Scan for the cell matching the given text and deliver its (X, Y) coordinate at center. 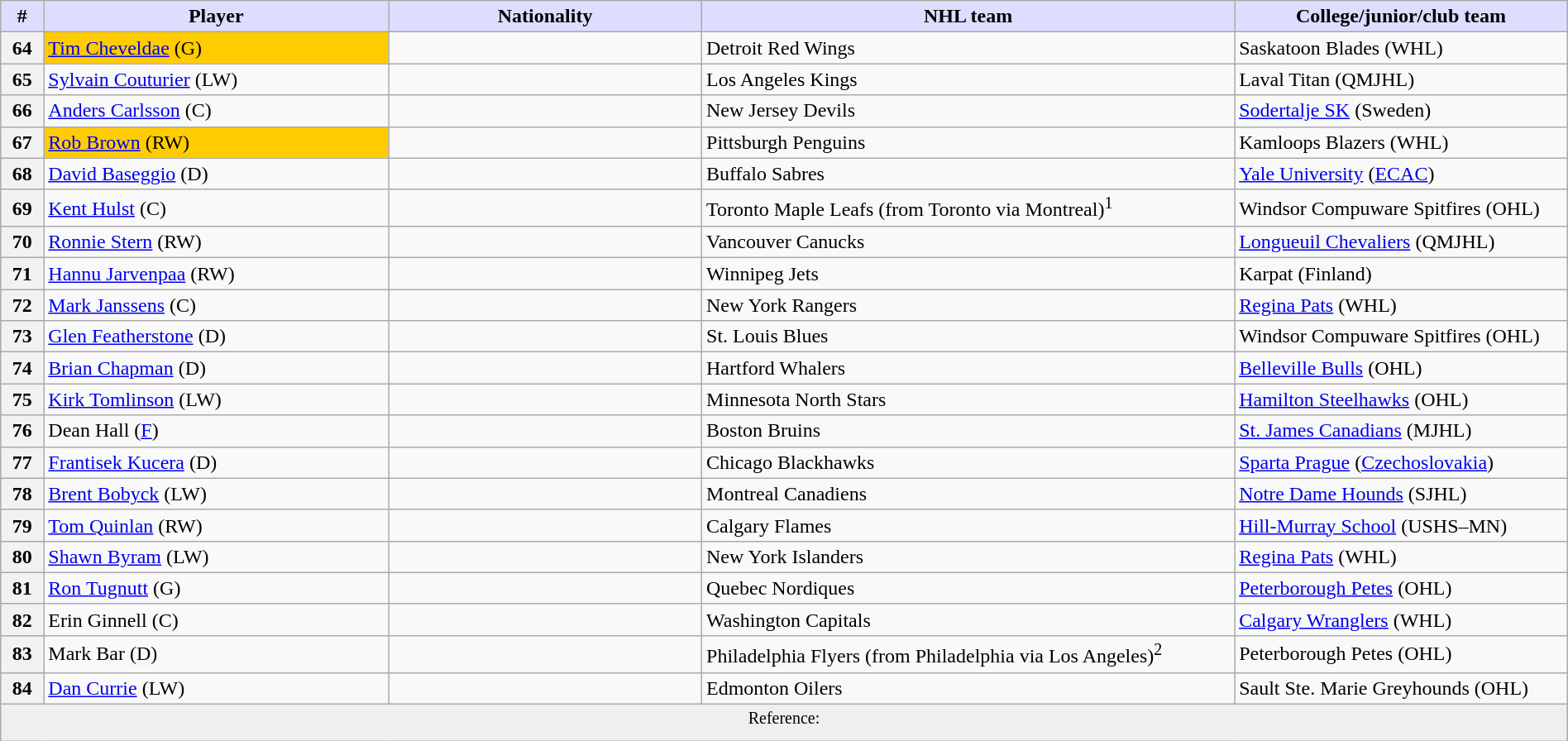
Player (217, 17)
Boston Bruins (968, 431)
71 (22, 274)
Ronnie Stern (RW) (217, 242)
67 (22, 142)
79 (22, 525)
Tim Cheveldae (G) (217, 48)
Hill-Murray School (USHS–MN) (1401, 525)
Tom Quinlan (RW) (217, 525)
Hartford Whalers (968, 368)
Pittsburgh Penguins (968, 142)
76 (22, 431)
Laval Titan (QMJHL) (1401, 79)
Sodertalje SK (Sweden) (1401, 111)
Edmonton Oilers (968, 688)
New York Rangers (968, 305)
Saskatoon Blades (WHL) (1401, 48)
Winnipeg Jets (968, 274)
Ron Tugnutt (G) (217, 588)
# (22, 17)
St. James Canadians (MJHL) (1401, 431)
Calgary Flames (968, 525)
Montreal Canadiens (968, 494)
Reference: (784, 723)
College/junior/club team (1401, 17)
Quebec Nordiques (968, 588)
Vancouver Canucks (968, 242)
New York Islanders (968, 557)
Anders Carlsson (C) (217, 111)
Sylvain Couturier (LW) (217, 79)
David Baseggio (D) (217, 174)
NHL team (968, 17)
81 (22, 588)
80 (22, 557)
Hamilton Steelhawks (OHL) (1401, 399)
Nationality (546, 17)
Frantisek Kucera (D) (217, 462)
Yale University (ECAC) (1401, 174)
Shawn Byram (LW) (217, 557)
Dean Hall (F) (217, 431)
Detroit Red Wings (968, 48)
69 (22, 208)
64 (22, 48)
Toronto Maple Leafs (from Toronto via Montreal)1 (968, 208)
Kent Hulst (C) (217, 208)
Mark Janssens (C) (217, 305)
Dan Currie (LW) (217, 688)
84 (22, 688)
Belleville Bulls (OHL) (1401, 368)
70 (22, 242)
Philadelphia Flyers (from Philadelphia via Los Angeles)2 (968, 653)
Buffalo Sabres (968, 174)
73 (22, 337)
St. Louis Blues (968, 337)
77 (22, 462)
Karpat (Finland) (1401, 274)
74 (22, 368)
Chicago Blackhawks (968, 462)
68 (22, 174)
83 (22, 653)
Calgary Wranglers (WHL) (1401, 619)
Washington Capitals (968, 619)
Longueuil Chevaliers (QMJHL) (1401, 242)
78 (22, 494)
Minnesota North Stars (968, 399)
Brent Bobyck (LW) (217, 494)
Sparta Prague (Czechoslovakia) (1401, 462)
65 (22, 79)
75 (22, 399)
Brian Chapman (D) (217, 368)
Kirk Tomlinson (LW) (217, 399)
Los Angeles Kings (968, 79)
82 (22, 619)
Notre Dame Hounds (SJHL) (1401, 494)
Kamloops Blazers (WHL) (1401, 142)
Hannu Jarvenpaa (RW) (217, 274)
66 (22, 111)
Mark Bar (D) (217, 653)
Sault Ste. Marie Greyhounds (OHL) (1401, 688)
72 (22, 305)
New Jersey Devils (968, 111)
Erin Ginnell (C) (217, 619)
Glen Featherstone (D) (217, 337)
Rob Brown (RW) (217, 142)
